Extract the (X, Y) coordinate from the center of the cell holding the provided text.  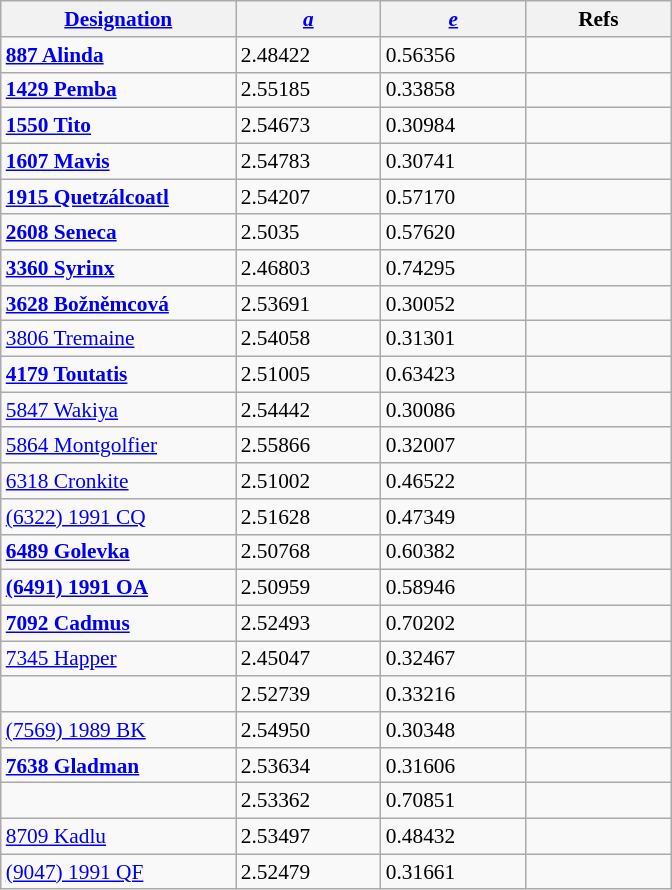
2.53634 (308, 765)
0.58946 (454, 588)
2.55185 (308, 90)
0.57170 (454, 197)
2.54673 (308, 126)
2.46803 (308, 268)
887 Alinda (118, 55)
0.32467 (454, 659)
7638 Gladman (118, 765)
2.48422 (308, 55)
0.46522 (454, 481)
2.45047 (308, 659)
6489 Golevka (118, 552)
0.63423 (454, 374)
0.31606 (454, 765)
(9047) 1991 QF (118, 872)
(7569) 1989 BK (118, 730)
0.70202 (454, 623)
0.74295 (454, 268)
2.53362 (308, 801)
2.55866 (308, 445)
5847 Wakiya (118, 410)
3360 Syrinx (118, 268)
5864 Montgolfier (118, 445)
4179 Toutatis (118, 374)
1915 Quetzálcoatl (118, 197)
0.31661 (454, 872)
2.50959 (308, 588)
0.57620 (454, 232)
3806 Tremaine (118, 339)
2.53497 (308, 836)
0.60382 (454, 552)
2.51005 (308, 374)
2.51628 (308, 517)
0.30086 (454, 410)
2.52739 (308, 694)
1429 Pemba (118, 90)
2.54207 (308, 197)
0.70851 (454, 801)
0.33216 (454, 694)
0.30348 (454, 730)
e (454, 19)
2.54058 (308, 339)
2.50768 (308, 552)
0.33858 (454, 90)
Designation (118, 19)
0.56356 (454, 55)
(6491) 1991 OA (118, 588)
(6322) 1991 CQ (118, 517)
2608 Seneca (118, 232)
2.54950 (308, 730)
7345 Happer (118, 659)
0.47349 (454, 517)
2.52493 (308, 623)
8709 Kadlu (118, 836)
1607 Mavis (118, 161)
1550 Tito (118, 126)
2.5035 (308, 232)
2.52479 (308, 872)
2.53691 (308, 303)
0.30741 (454, 161)
0.30052 (454, 303)
2.54442 (308, 410)
Refs (598, 19)
0.31301 (454, 339)
7092 Cadmus (118, 623)
0.48432 (454, 836)
2.54783 (308, 161)
0.30984 (454, 126)
0.32007 (454, 445)
2.51002 (308, 481)
3628 Božněmcová (118, 303)
a (308, 19)
6318 Cronkite (118, 481)
